Output the [x, y] coordinate of the center of the cell containing the given text.  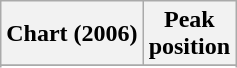
Chart (2006) [72, 34]
Peakposition [189, 34]
